Extract the (X, Y) coordinate from the center of the cell holding the provided text.  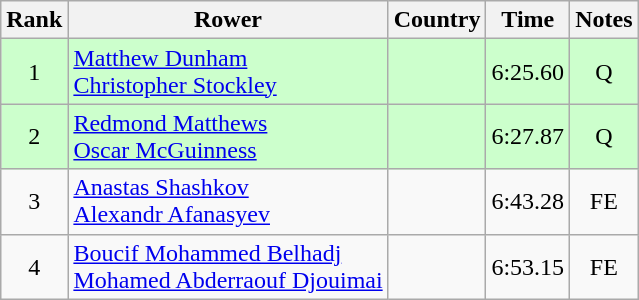
6:43.28 (528, 202)
6:27.87 (528, 136)
3 (34, 202)
Anastas ShashkovAlexandr Afanasyev (228, 202)
Redmond MatthewsOscar McGuinness (228, 136)
1 (34, 72)
6:53.15 (528, 266)
6:25.60 (528, 72)
Rower (228, 20)
2 (34, 136)
Time (528, 20)
Country (437, 20)
Rank (34, 20)
Boucif Mohammed BelhadjMohamed Abderraouf Djouimai (228, 266)
4 (34, 266)
Matthew DunhamChristopher Stockley (228, 72)
Notes (604, 20)
